Output the [x, y] coordinate of the center of the cell containing the given text.  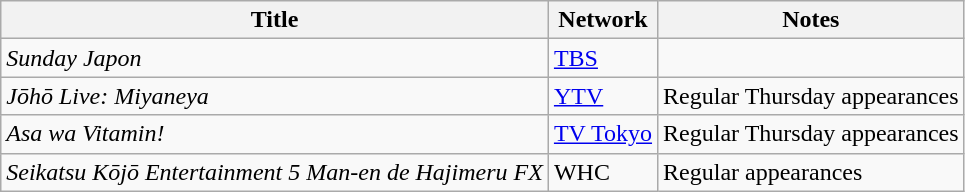
Jōhō Live: Miyaneya [275, 96]
WHC [602, 172]
Network [602, 20]
Seikatsu Kōjō Entertainment 5 Man-en de Hajimeru FX [275, 172]
Asa wa Vitamin! [275, 134]
TV Tokyo [602, 134]
Title [275, 20]
YTV [602, 96]
Notes [811, 20]
TBS [602, 58]
Regular appearances [811, 172]
Sunday Japon [275, 58]
